For the text-containing cell, return its midpoint in (X, Y) coordinate format. 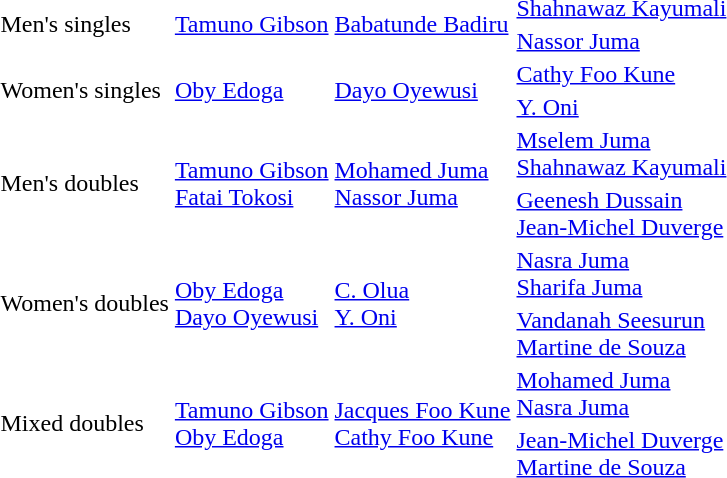
Mohamed Juma Nassor Juma (422, 184)
Tamuno Gibson Fatai Tokosi (252, 184)
Dayo Oyewusi (422, 90)
C. Olua Y. Oni (422, 304)
Oby Edoga Dayo Oyewusi (252, 304)
Oby Edoga (252, 90)
